Output the [x, y] coordinate of the center of the cell containing the given text.  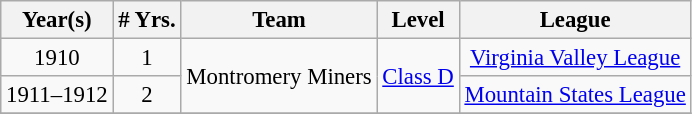
Class D [418, 76]
Level [418, 20]
Montromery Miners [279, 76]
Year(s) [57, 20]
League [575, 20]
Mountain States League [575, 95]
Team [279, 20]
Virginia Valley League [575, 58]
# Yrs. [147, 20]
1910 [57, 58]
1 [147, 58]
2 [147, 95]
1911–1912 [57, 95]
